Scan for the cell matching the given text and deliver its [x, y] coordinate at center. 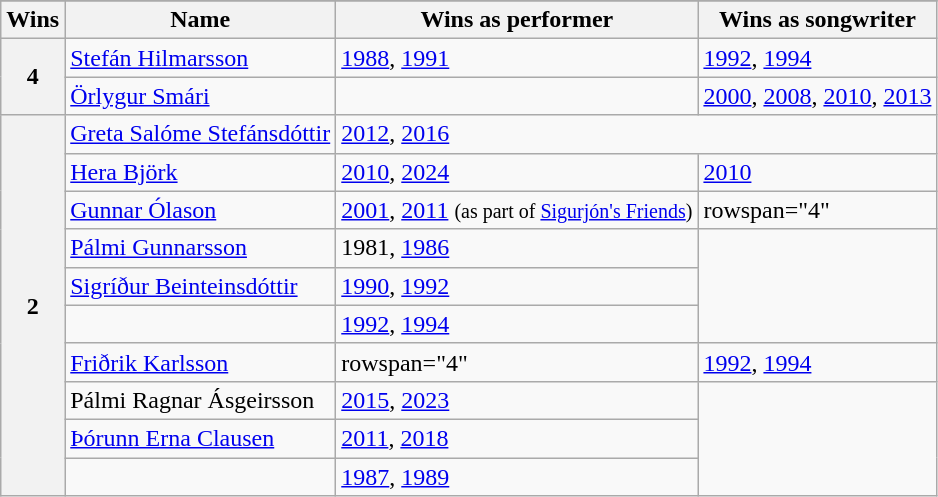
Hera Björk [200, 172]
Wins as songwriter [818, 20]
1987, 1989 [517, 477]
Þórunn Erna Clausen [200, 438]
2000, 2008, 2010, 2013 [818, 96]
Friðrik Karlsson [200, 362]
1981, 1986 [517, 248]
2010 [818, 172]
Gunnar Ólason [200, 210]
Sigríður Beinteinsdóttir [200, 286]
Pálmi Ragnar Ásgeirsson [200, 400]
Örlygur Smári [200, 96]
2010, 2024 [517, 172]
Greta Salóme Stefánsdóttir [200, 134]
Stefán Hilmarsson [200, 58]
4 [33, 77]
1988, 1991 [517, 58]
2012, 2016 [636, 134]
Wins as performer [517, 20]
1990, 1992 [517, 286]
Pálmi Gunnarsson [200, 248]
2011, 2018 [517, 438]
Name [200, 20]
2 [33, 306]
Wins [33, 20]
2001, 2011 (as part of Sigurjón's Friends) [517, 210]
2015, 2023 [517, 400]
